Return [X, Y] of the center of cell containing provided text 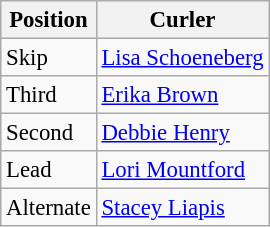
Lead [48, 170]
Third [48, 95]
Skip [48, 58]
Debbie Henry [182, 133]
Alternate [48, 208]
Second [48, 133]
Lisa Schoeneberg [182, 58]
Curler [182, 20]
Erika Brown [182, 95]
Stacey Liapis [182, 208]
Position [48, 20]
Lori Mountford [182, 170]
